Determine the [x, y] coordinate at the center of the cell enclosing the given text.  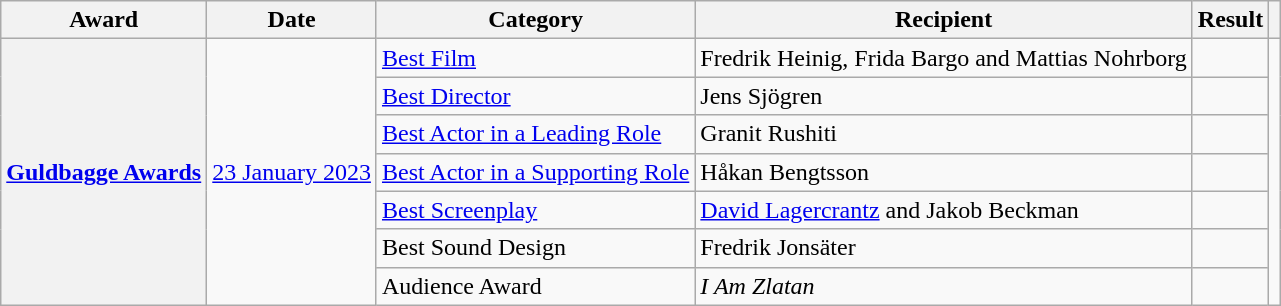
Fredrik Jonsäter [944, 248]
Best Actor in a Leading Role [535, 134]
Granit Rushiti [944, 134]
Guldbagge Awards [104, 172]
Award [104, 20]
Best Director [535, 96]
Håkan Bengtsson [944, 172]
Category [535, 20]
Best Screenplay [535, 210]
Date [292, 20]
Best Actor in a Supporting Role [535, 172]
Best Sound Design [535, 248]
Result [1230, 20]
Fredrik Heinig, Frida Bargo and Mattias Nohrborg [944, 58]
David Lagercrantz and Jakob Beckman [944, 210]
Jens Sjögren [944, 96]
Best Film [535, 58]
Recipient [944, 20]
Audience Award [535, 286]
I Am Zlatan [944, 286]
23 January 2023 [292, 172]
